Find where the given text appears and provide that cell's center as (x, y) coordinate. 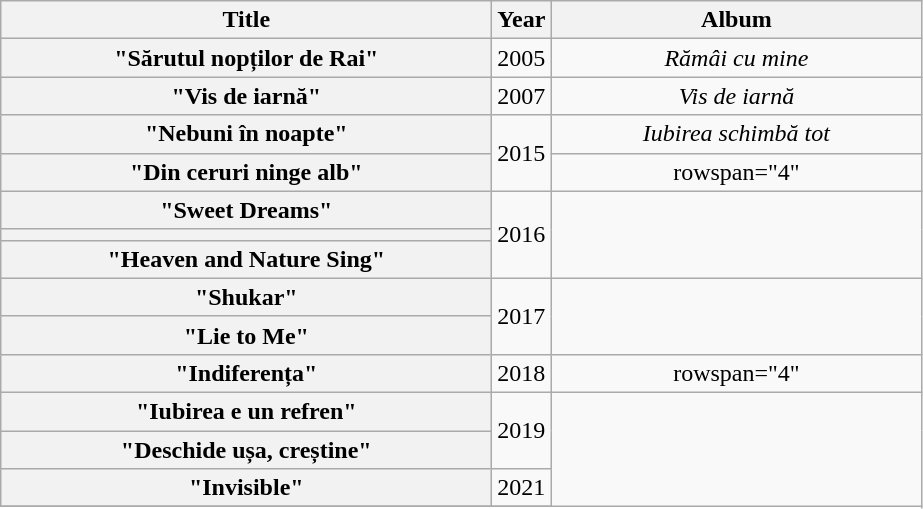
2015 (522, 153)
2021 (522, 488)
"Sărutul nopților de Rai" (246, 58)
2016 (522, 234)
"Din ceruri ninge alb" (246, 172)
2018 (522, 373)
2017 (522, 316)
"Indiferența" (246, 373)
"Nebuni în noapte" (246, 134)
Album (736, 20)
Title (246, 20)
"Deschide ușa, creștine" (246, 449)
Rămâi cu mine (736, 58)
"Invisible" (246, 488)
"Vis de iarnă" (246, 96)
"Shukar" (246, 297)
2007 (522, 96)
"Lie to Me" (246, 335)
"Sweet Dreams" (246, 210)
Vis de iarnă (736, 96)
2019 (522, 430)
"Iubirea e un refren" (246, 411)
"Heaven and Nature Sing" (246, 259)
2005 (522, 58)
Year (522, 20)
Iubirea schimbă tot (736, 134)
